Capture the cell that displays the provided text and extract its (X, Y) central coordinate. 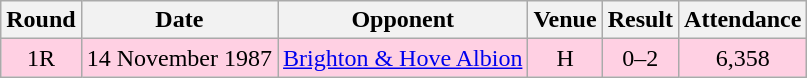
Opponent (403, 20)
1R (41, 58)
Venue (565, 20)
Result (640, 20)
Attendance (743, 20)
Round (41, 20)
0–2 (640, 58)
14 November 1987 (179, 58)
Brighton & Hove Albion (403, 58)
H (565, 58)
6,358 (743, 58)
Date (179, 20)
